Determine the (X, Y) coordinate at the center of the cell enclosing the given text.  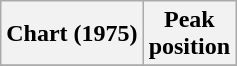
Chart (1975) (72, 34)
Peakposition (189, 34)
